Find where the given text appears and provide that cell's center as [x, y] coordinate. 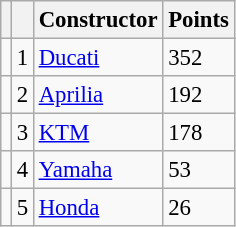
26 [198, 208]
192 [198, 95]
3 [22, 133]
Points [198, 20]
1 [22, 58]
4 [22, 170]
KTM [98, 133]
Yamaha [98, 170]
Ducati [98, 58]
352 [198, 58]
53 [198, 170]
Constructor [98, 20]
5 [22, 208]
Aprilia [98, 95]
Honda [98, 208]
2 [22, 95]
178 [198, 133]
